From the cell containing the given text, extract its center point as [x, y] coordinate. 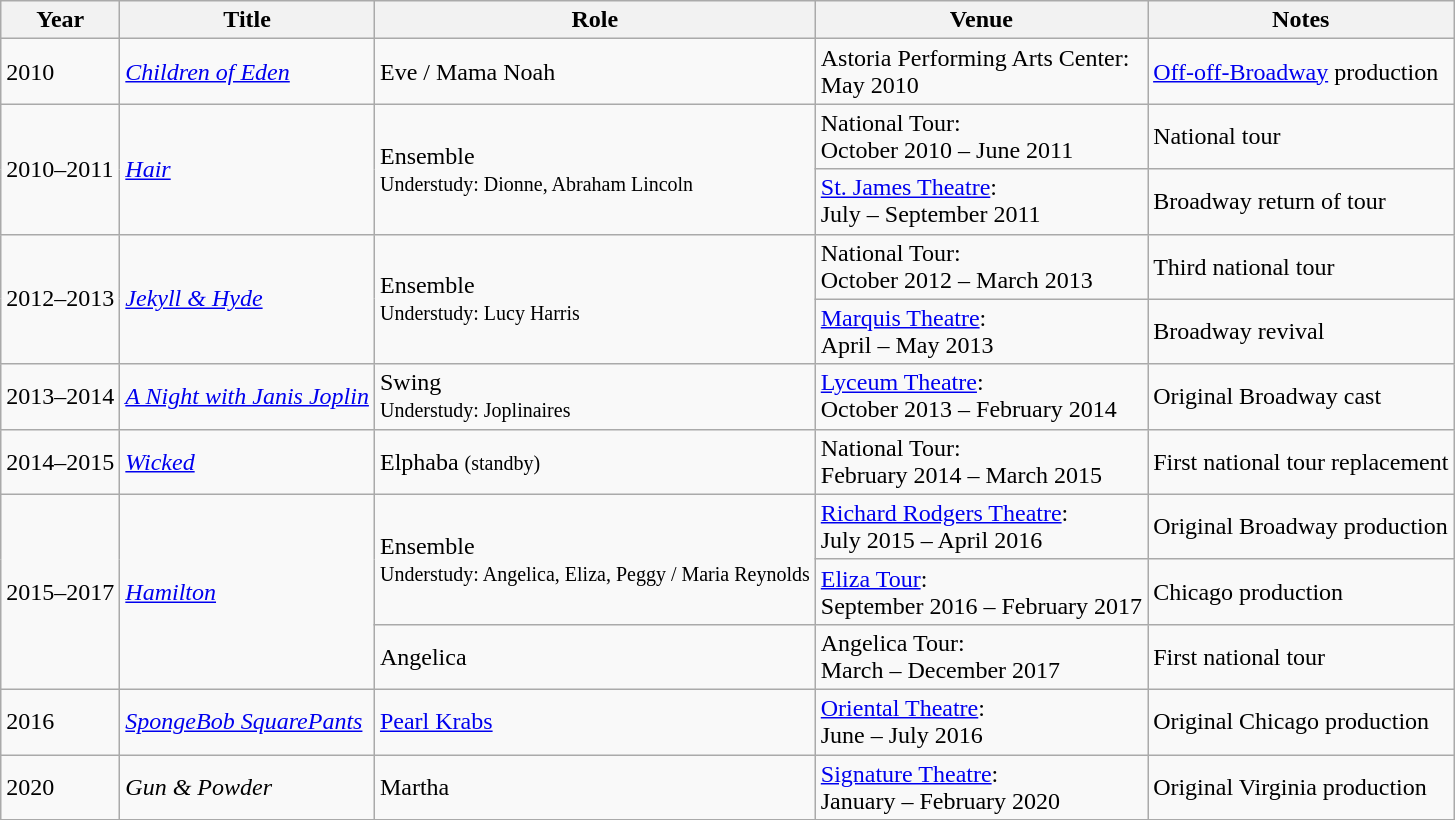
Off-off-Broadway production [1301, 72]
Hamilton [248, 592]
National Tour:October 2010 – June 2011 [981, 136]
Hair [248, 169]
2016 [60, 722]
Original Virginia production [1301, 786]
2013–2014 [60, 396]
2015–2017 [60, 592]
SpongeBob SquarePants [248, 722]
First national tour [1301, 656]
St. James Theatre:July – September 2011 [981, 202]
2010 [60, 72]
Notes [1301, 20]
Third national tour [1301, 266]
National Tour:October 2012 – March 2013 [981, 266]
EnsembleUnderstudy: Angelica, Eliza, Peggy / Maria Reynolds [594, 559]
A Night with Janis Joplin [248, 396]
Wicked [248, 462]
Title [248, 20]
Eliza Tour:September 2016 – February 2017 [981, 592]
Chicago production [1301, 592]
EnsembleUnderstudy: Lucy Harris [594, 299]
Broadway return of tour [1301, 202]
Broadway revival [1301, 332]
First national tour replacement [1301, 462]
Original Broadway production [1301, 526]
Martha [594, 786]
Lyceum Theatre:October 2013 – February 2014 [981, 396]
Jekyll & Hyde [248, 299]
Eve / Mama Noah [594, 72]
National tour [1301, 136]
Venue [981, 20]
Astoria Performing Arts Center:May 2010 [981, 72]
National Tour:February 2014 – March 2015 [981, 462]
2010–2011 [60, 169]
Elphaba (standby) [594, 462]
Marquis Theatre:April – May 2013 [981, 332]
2020 [60, 786]
Angelica Tour:March – December 2017 [981, 656]
Angelica [594, 656]
Year [60, 20]
Original Broadway cast [1301, 396]
Children of Eden [248, 72]
2012–2013 [60, 299]
SwingUnderstudy: Joplinaires [594, 396]
Oriental Theatre:June – July 2016 [981, 722]
EnsembleUnderstudy: Dionne, Abraham Lincoln [594, 169]
Richard Rodgers Theatre:July 2015 – April 2016 [981, 526]
Pearl Krabs [594, 722]
Role [594, 20]
Signature Theatre:January – February 2020 [981, 786]
Gun & Powder [248, 786]
2014–2015 [60, 462]
Original Chicago production [1301, 722]
